Scan for the cell matching the given text and deliver its [X, Y] coordinate at center. 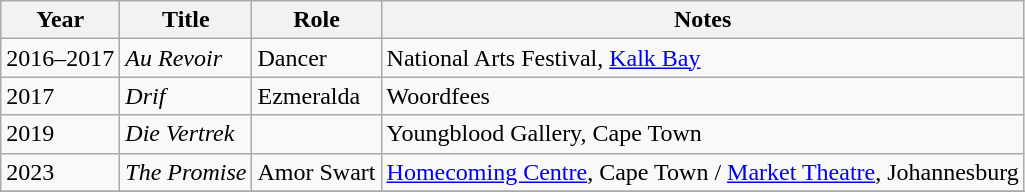
Amor Swart [316, 172]
Homecoming Centre, Cape Town / Market Theatre, Johannesburg [702, 172]
2016–2017 [60, 58]
2017 [60, 96]
Ezmeralda [316, 96]
Drif [186, 96]
Youngblood Gallery, Cape Town [702, 134]
Woordfees [702, 96]
Die Vertrek [186, 134]
Role [316, 20]
Dancer [316, 58]
2023 [60, 172]
The Promise [186, 172]
Year [60, 20]
2019 [60, 134]
National Arts Festival, Kalk Bay [702, 58]
Au Revoir [186, 58]
Notes [702, 20]
Title [186, 20]
